Output the [X, Y] coordinate of the center of the cell containing the given text.  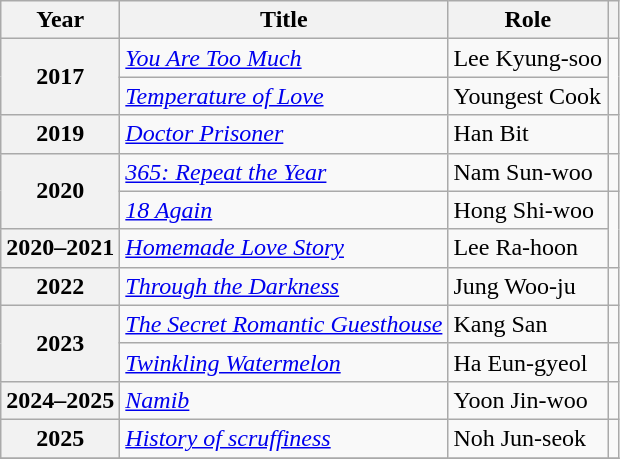
18 Again [284, 210]
Namib [284, 400]
2020 [60, 191]
Lee Kyung-soo [528, 58]
Ha Eun-gyeol [528, 362]
You Are Too Much [284, 58]
Lee Ra-hoon [528, 248]
2017 [60, 77]
Role [528, 20]
2020–2021 [60, 248]
Yoon Jin-woo [528, 400]
Nam Sun-woo [528, 172]
Doctor Prisoner [284, 134]
Title [284, 20]
2019 [60, 134]
Noh Jun-seok [528, 438]
Youngest Cook [528, 96]
History of scruffiness [284, 438]
2023 [60, 343]
2022 [60, 286]
Jung Woo-ju [528, 286]
Through the Darkness [284, 286]
Hong Shi-woo [528, 210]
Homemade Love Story [284, 248]
Kang San [528, 324]
Twinkling Watermelon [284, 362]
2025 [60, 438]
The Secret Romantic Guesthouse [284, 324]
Year [60, 20]
Temperature of Love [284, 96]
Han Bit [528, 134]
365: Repeat the Year [284, 172]
2024–2025 [60, 400]
